Extract the [x, y] coordinate from the center of the cell holding the provided text.  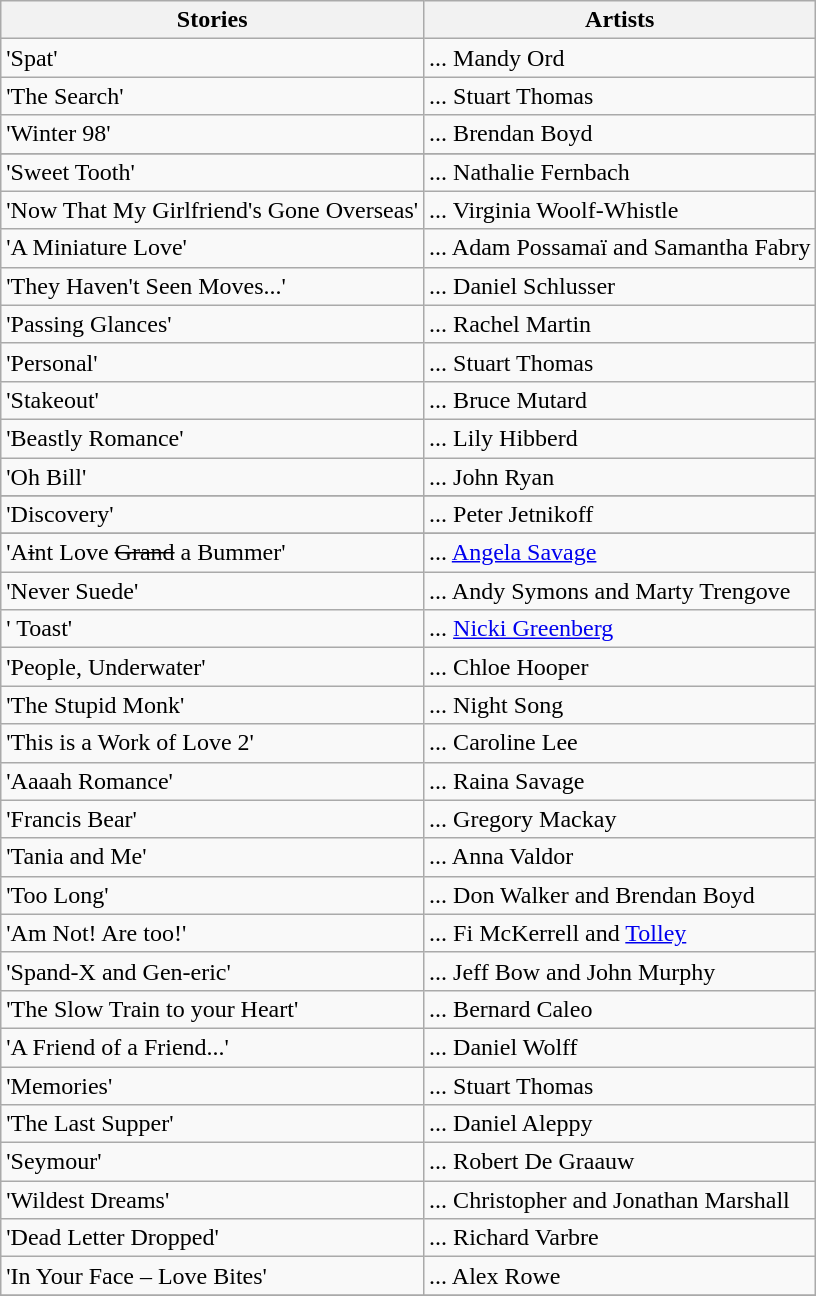
'Francis Bear' [212, 819]
'Memories' [212, 1085]
... Alex Rowe [620, 1276]
... Nathalie Fernbach [620, 172]
... Anna Valdor [620, 857]
... Chloe Hooper [620, 667]
'Spand-X and Gen-eric' [212, 971]
'Beastly Romance' [212, 438]
... Angela Savage [620, 553]
... John Ryan [620, 477]
'Aint Love Grand a Bummer' [212, 553]
... Fi McKerrell and Tolley [620, 933]
'Am Not! Are too!' [212, 933]
'Tania and Me' [212, 857]
'Wildest Dreams' [212, 1200]
... Jeff Bow and John Murphy [620, 971]
'People, Underwater' [212, 667]
'Aaaah Romance' [212, 781]
... Lily Hibberd [620, 438]
... Daniel Wolff [620, 1047]
... Robert De Graauw [620, 1162]
... Virginia Woolf-Whistle [620, 210]
'Oh Bill' [212, 477]
'The Stupid Monk' [212, 705]
'Now That My Girlfriend's Gone Overseas' [212, 210]
'The Last Supper' [212, 1124]
... Raina Savage [620, 781]
Stories [212, 20]
... Adam Possamaï and Samantha Fabry [620, 248]
... Brendan Boyd [620, 134]
'Stakeout' [212, 400]
... Bruce Mutard [620, 400]
Artists [620, 20]
'Never Suede' [212, 591]
'Personal' [212, 362]
'The Search' [212, 96]
... Daniel Schlusser [620, 286]
'Winter 98' [212, 134]
'A Miniature Love' [212, 248]
... Don Walker and Brendan Boyd [620, 895]
'Too Long' [212, 895]
'A Friend of a Friend...' [212, 1047]
... Bernard Caleo [620, 1009]
... Andy Symons and Marty Trengove [620, 591]
... Daniel Aleppy [620, 1124]
'Spat' [212, 58]
... Gregory Mackay [620, 819]
... Peter Jetnikoff [620, 515]
... Mandy Ord [620, 58]
'This is a Work of Love 2' [212, 743]
'Seymour' [212, 1162]
'Sweet Tooth' [212, 172]
'They Haven't Seen Moves...' [212, 286]
... Nicki Greenberg [620, 629]
'Dead Letter Dropped' [212, 1238]
'Passing Glances' [212, 324]
'In Your Face – Love Bites' [212, 1276]
... Rachel Martin [620, 324]
'The Slow Train to your Heart' [212, 1009]
... Caroline Lee [620, 743]
... Richard Varbre [620, 1238]
'Discovery' [212, 515]
' Toast' [212, 629]
... Christopher and Jonathan Marshall [620, 1200]
... Night Song [620, 705]
